Identify which cell holds the provided text, then report its (x, y) central coordinate. 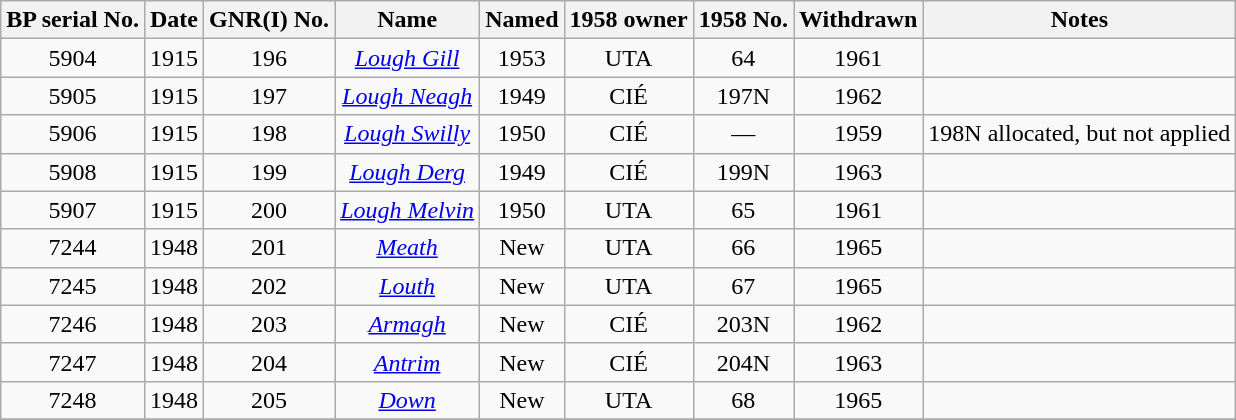
66 (743, 248)
Lough Swilly (408, 134)
Notes (1080, 20)
65 (743, 210)
197 (270, 96)
7246 (73, 324)
Date (174, 20)
Withdrawn (858, 20)
Down (408, 400)
1953 (522, 58)
203 (270, 324)
7247 (73, 362)
Named (522, 20)
197N (743, 96)
204N (743, 362)
68 (743, 400)
5907 (73, 210)
200 (270, 210)
67 (743, 286)
1958 owner (628, 20)
Name (408, 20)
5908 (73, 172)
5904 (73, 58)
64 (743, 58)
5905 (73, 96)
— (743, 134)
Lough Melvin (408, 210)
1959 (858, 134)
203N (743, 324)
198 (270, 134)
GNR(I) No. (270, 20)
Lough Neagh (408, 96)
Antrim (408, 362)
205 (270, 400)
7244 (73, 248)
5906 (73, 134)
201 (270, 248)
7248 (73, 400)
198N allocated, but not applied (1080, 134)
Lough Derg (408, 172)
7245 (73, 286)
199 (270, 172)
Armagh (408, 324)
202 (270, 286)
204 (270, 362)
199N (743, 172)
1958 No. (743, 20)
BP serial No. (73, 20)
196 (270, 58)
Lough Gill (408, 58)
Meath (408, 248)
Louth (408, 286)
